Output the (x, y) coordinate of the center of the cell containing the given text.  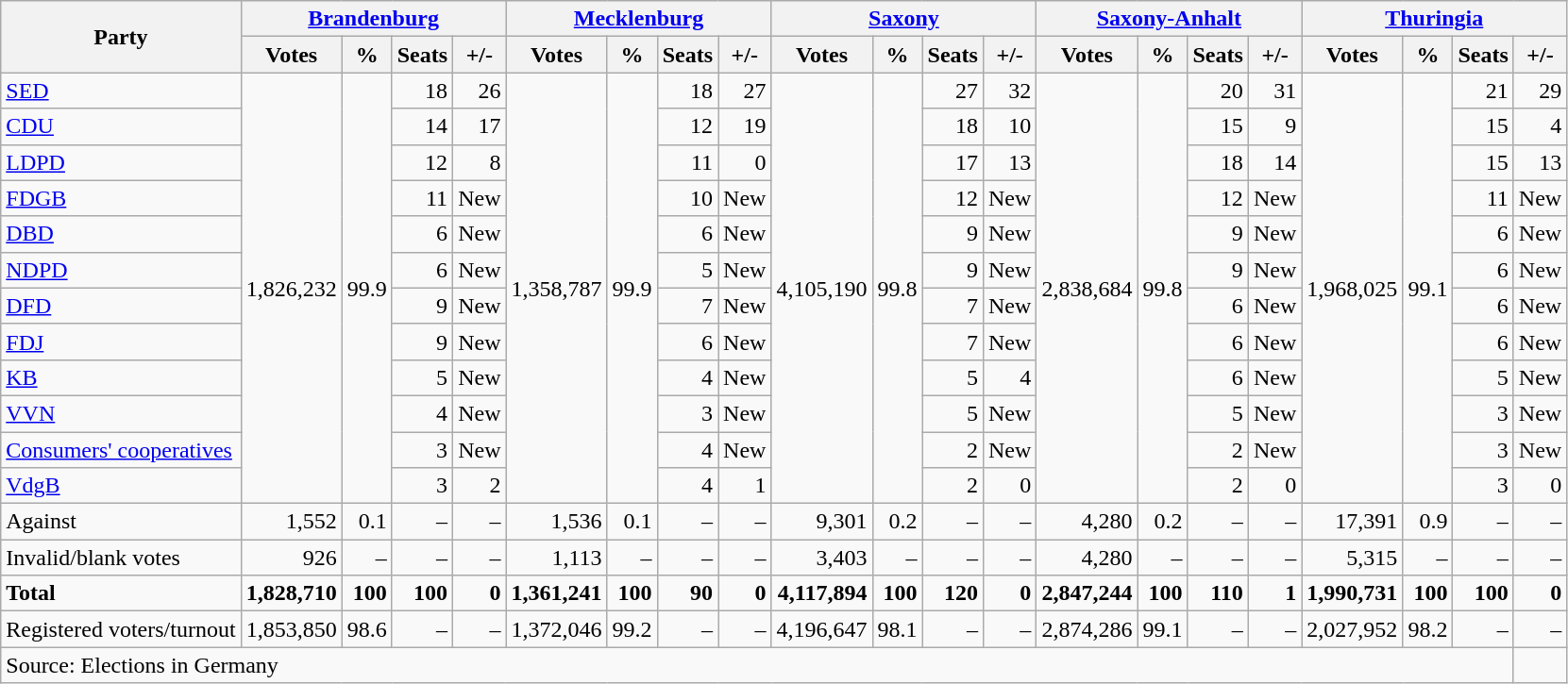
Brandenburg (374, 19)
DBD (121, 234)
Saxony-Anhalt (1169, 19)
Party (121, 37)
VVN (121, 413)
2,027,952 (1352, 629)
FDJ (121, 342)
Saxony (904, 19)
1,826,232 (291, 289)
90 (687, 593)
4,105,190 (821, 289)
2,874,286 (1087, 629)
LDPD (121, 162)
SED (121, 91)
CDU (121, 126)
Registered voters/turnout (121, 629)
1,113 (557, 558)
8 (480, 162)
Mecklenburg (638, 19)
2,838,684 (1087, 289)
1,361,241 (557, 593)
19 (745, 126)
Total (121, 593)
20 (1218, 91)
98.2 (1427, 629)
KB (121, 377)
4,117,894 (821, 593)
1,853,850 (291, 629)
5,315 (1352, 558)
Against (121, 522)
21 (1483, 91)
9,301 (821, 522)
VdgB (121, 486)
120 (953, 593)
Thuringia (1435, 19)
1,828,710 (291, 593)
1,552 (291, 522)
DFD (121, 306)
110 (1218, 593)
29 (1540, 91)
17,391 (1352, 522)
1,358,787 (557, 289)
31 (1274, 91)
1,968,025 (1352, 289)
3,403 (821, 558)
4,196,647 (821, 629)
NDPD (121, 270)
Consumers' cooperatives (121, 450)
99.2 (632, 629)
0.9 (1427, 522)
98.6 (366, 629)
1,372,046 (557, 629)
926 (291, 558)
FDGB (121, 198)
Source: Elections in Germany (757, 665)
26 (480, 91)
Invalid/blank votes (121, 558)
98.1 (897, 629)
1,536 (557, 522)
2,847,244 (1087, 593)
1,990,731 (1352, 593)
32 (1009, 91)
